Locate the cell with the specified text and output its (x, y) center coordinate. 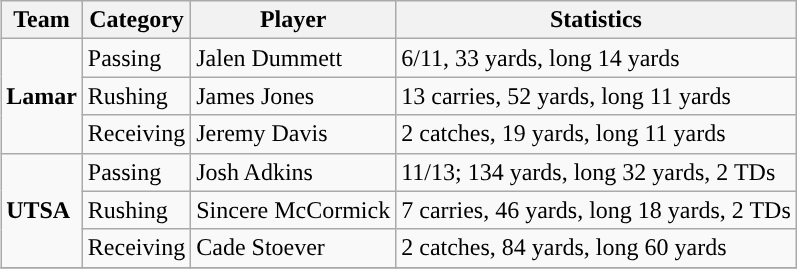
7 carries, 46 yards, long 18 yards, 2 TDs (596, 210)
Josh Adkins (294, 172)
James Jones (294, 96)
Jeremy Davis (294, 134)
Player (294, 20)
2 catches, 84 yards, long 60 yards (596, 248)
UTSA (42, 210)
Sincere McCormick (294, 210)
6/11, 33 yards, long 14 yards (596, 58)
Cade Stoever (294, 248)
11/13; 134 yards, long 32 yards, 2 TDs (596, 172)
Statistics (596, 20)
Team (42, 20)
Lamar (42, 96)
13 carries, 52 yards, long 11 yards (596, 96)
Category (136, 20)
Jalen Dummett (294, 58)
2 catches, 19 yards, long 11 yards (596, 134)
